Pinpoint the cell where the given text exists, returning its [x, y] midpoint coordinate. 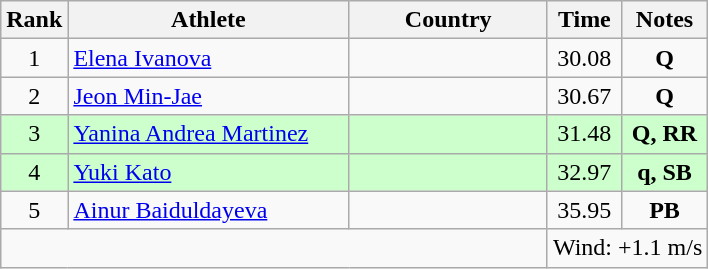
Country [448, 20]
Rank [34, 20]
5 [34, 210]
Yanina Andrea Martinez [208, 134]
Yuki Kato [208, 172]
Elena Ivanova [208, 58]
2 [34, 96]
3 [34, 134]
31.48 [584, 134]
Q, RR [664, 134]
Ainur Baiduldayeva [208, 210]
q, SB [664, 172]
Wind: +1.1 m/s [627, 248]
Time [584, 20]
32.97 [584, 172]
30.67 [584, 96]
Jeon Min-Jae [208, 96]
35.95 [584, 210]
30.08 [584, 58]
Notes [664, 20]
Athlete [208, 20]
PB [664, 210]
1 [34, 58]
4 [34, 172]
